Return (x, y) of the center of cell containing provided text 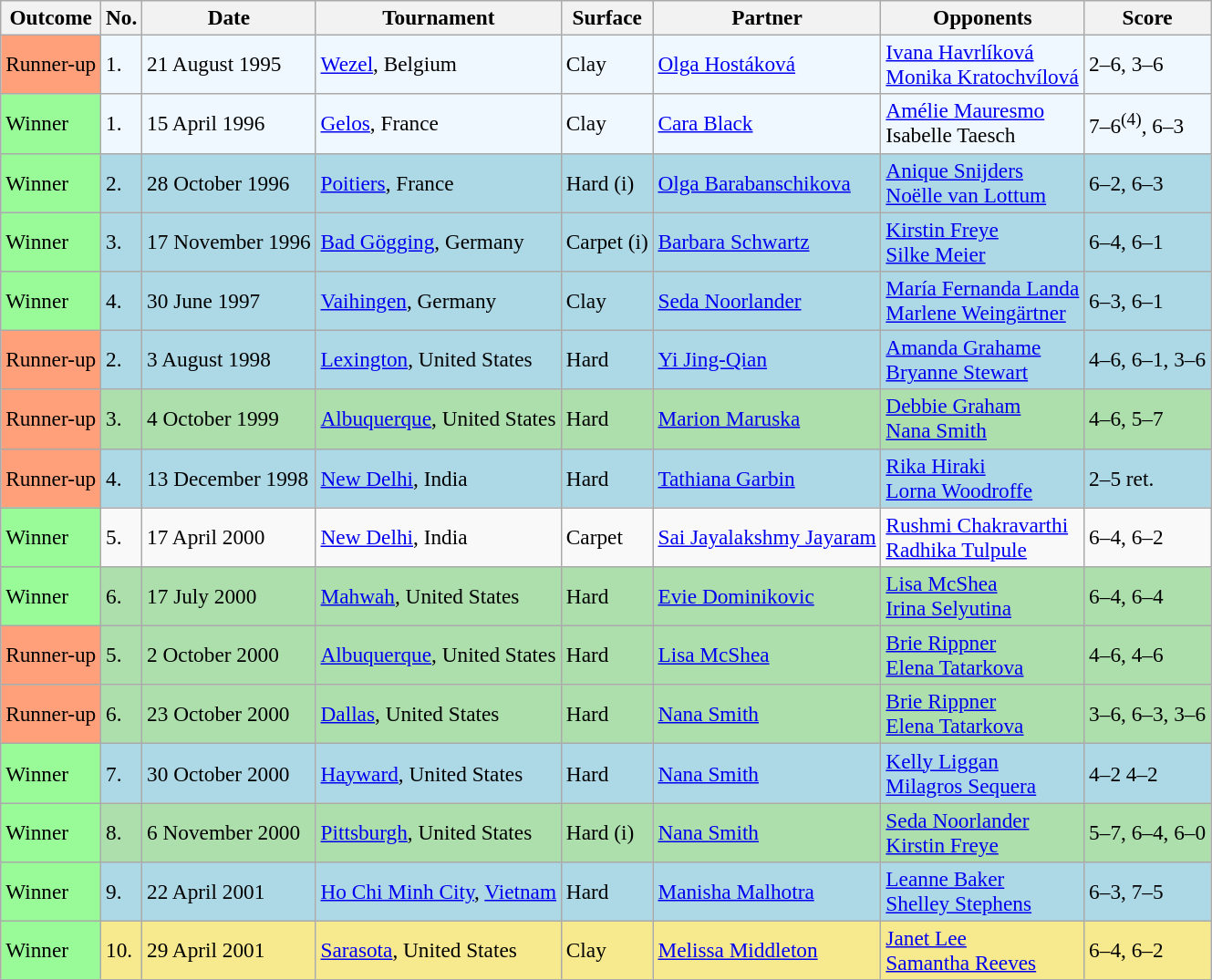
Marion Maruska (767, 419)
4 October 1999 (229, 419)
6 November 2000 (229, 831)
17 July 2000 (229, 596)
15 April 1996 (229, 124)
28 October 1996 (229, 182)
5–7, 6–4, 6–0 (1147, 831)
4–6, 6–1, 3–6 (1147, 359)
Debbie Graham Nana Smith (983, 419)
Sai Jayalakshmy Jayaram (767, 536)
Barbara Schwartz (767, 241)
7–6(4), 6–3 (1147, 124)
Seda Noorlander (767, 301)
Lisa McShea Irina Selyutina (983, 596)
Ivana Havrlíková Monika Kratochvílová (983, 64)
Sarasota, United States (438, 950)
Manisha Malhotra (767, 892)
Amanda Grahame Bryanne Stewart (983, 359)
Yi Jing-Qian (767, 359)
Dallas, United States (438, 715)
17 November 1996 (229, 241)
29 April 2001 (229, 950)
Rika Hiraki Lorna Woodroffe (983, 478)
17 April 2000 (229, 536)
Amélie Mauresmo Isabelle Taesch (983, 124)
2 October 2000 (229, 655)
Olga Barabanschikova (767, 182)
Seda Noorlander Kirstin Freye (983, 831)
María Fernanda Landa Marlene Weingärtner (983, 301)
Tournament (438, 17)
Date (229, 17)
Vaihingen, Germany (438, 301)
Bad Gögging, Germany (438, 241)
3 August 1998 (229, 359)
Surface (607, 17)
6–4, 6–4 (1147, 596)
3–6, 6–3, 3–6 (1147, 715)
Gelos, France (438, 124)
30 October 2000 (229, 773)
Melissa Middleton (767, 950)
Outcome (51, 17)
8. (122, 831)
Carpet (i) (607, 241)
Carpet (607, 536)
2–6, 3–6 (1147, 64)
4–6, 5–7 (1147, 419)
Rushmi Chakravarthi Radhika Tulpule (983, 536)
10. (122, 950)
Evie Dominikovic (767, 596)
7. (122, 773)
2–5 ret. (1147, 478)
No. (122, 17)
Kirstin Freye Silke Meier (983, 241)
Ho Chi Minh City, Vietnam (438, 892)
21 August 1995 (229, 64)
Opponents (983, 17)
Tathiana Garbin (767, 478)
Leanne Baker Shelley Stephens (983, 892)
13 December 1998 (229, 478)
30 June 1997 (229, 301)
Janet Lee Samantha Reeves (983, 950)
4–6, 4–6 (1147, 655)
Lexington, United States (438, 359)
23 October 2000 (229, 715)
Partner (767, 17)
Pittsburgh, United States (438, 831)
9. (122, 892)
4–2 4–2 (1147, 773)
6–3, 7–5 (1147, 892)
Kelly Liggan Milagros Sequera (983, 773)
Olga Hostáková (767, 64)
Cara Black (767, 124)
Mahwah, United States (438, 596)
22 April 2001 (229, 892)
Wezel, Belgium (438, 64)
6–3, 6–1 (1147, 301)
Lisa McShea (767, 655)
6–2, 6–3 (1147, 182)
6–4, 6–1 (1147, 241)
Score (1147, 17)
Hayward, United States (438, 773)
Anique Snijders Noëlle van Lottum (983, 182)
Poitiers, France (438, 182)
